From the cell containing the given text, extract its center point as [X, Y] coordinate. 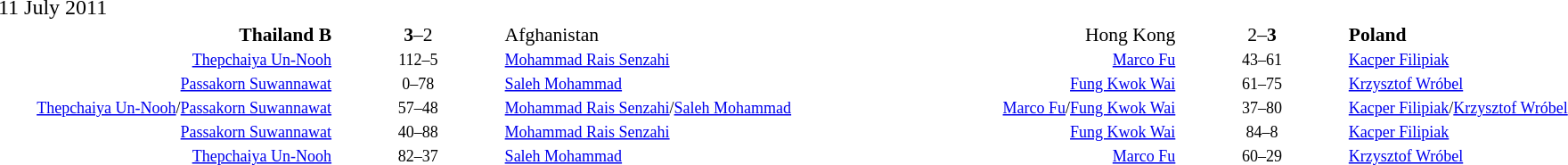
43–61 [1262, 60]
61–75 [1262, 85]
Hong Kong [1009, 34]
Mohammad Rais Senzahi/Saleh Mohammad [672, 108]
Marco Fu [1009, 60]
57–48 [419, 108]
Saleh Mohammad [672, 85]
84–8 [1262, 133]
2–3 [1262, 34]
Afghanistan [672, 34]
40–88 [419, 133]
0–78 [419, 85]
3–2 [419, 34]
Marco Fu/Fung Kwok Wai [1009, 108]
37–80 [1262, 108]
112–5 [419, 60]
